Identify which cell holds the provided text, then report its [X, Y] central coordinate. 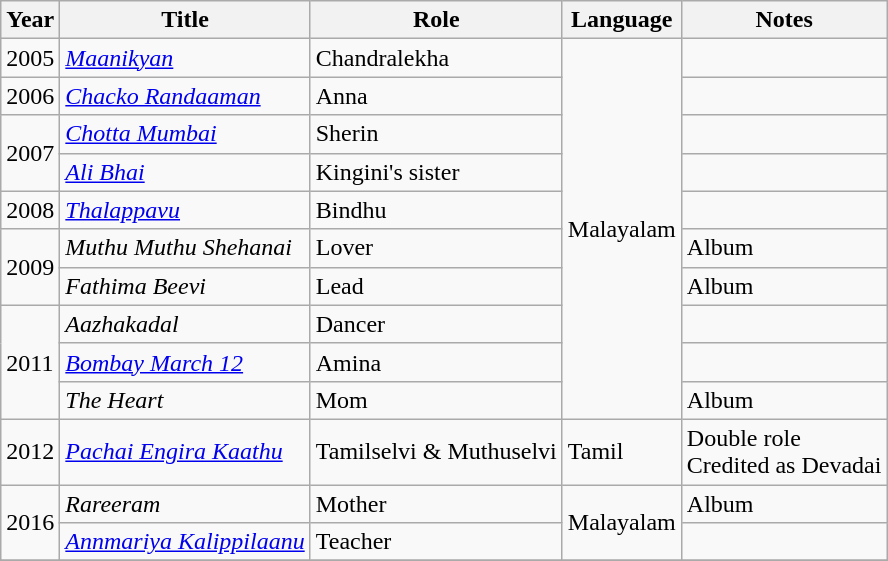
Chandralekha [436, 58]
Tamilselvi & Muthuselvi [436, 452]
Lead [436, 286]
Lover [436, 248]
2009 [30, 267]
Title [185, 20]
2007 [30, 153]
2012 [30, 452]
Double role Credited as Devadai [784, 452]
Chacko Randaaman [185, 96]
Maanikyan [185, 58]
Bombay March 12 [185, 362]
Rareeram [185, 503]
Bindhu [436, 210]
Ali Bhai [185, 172]
Language [622, 20]
2008 [30, 210]
Role [436, 20]
Chotta Mumbai [185, 134]
Aazhakadal [185, 324]
Year [30, 20]
Anna [436, 96]
Muthu Muthu Shehanai [185, 248]
Teacher [436, 542]
Tamil [622, 452]
Sherin [436, 134]
Dancer [436, 324]
2011 [30, 362]
Thalappavu [185, 210]
Fathima Beevi [185, 286]
Amina [436, 362]
Mom [436, 400]
2016 [30, 522]
Mother [436, 503]
Pachai Engira Kaathu [185, 452]
2005 [30, 58]
Notes [784, 20]
The Heart [185, 400]
Annmariya Kalippilaanu [185, 542]
Kingini's sister [436, 172]
2006 [30, 96]
